For the text-containing cell, return its midpoint in (x, y) coordinate format. 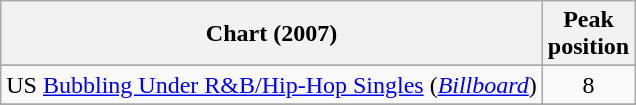
8 (588, 85)
US Bubbling Under R&B/Hip-Hop Singles (Billboard) (272, 85)
Chart (2007) (272, 34)
Peakposition (588, 34)
